Find where the given text appears and provide that cell's center as (X, Y) coordinate. 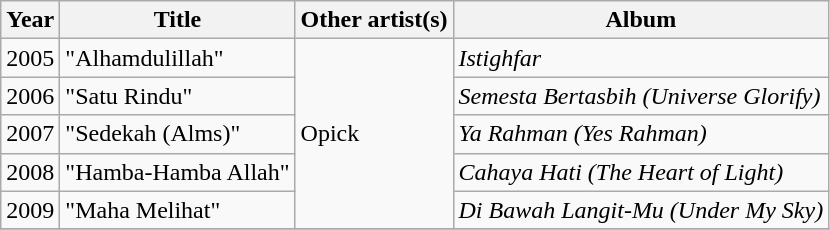
2007 (30, 134)
Other artist(s) (374, 20)
Di Bawah Langit-Mu (Under My Sky) (641, 210)
Opick (374, 134)
Album (641, 20)
"Maha Melihat" (178, 210)
2005 (30, 58)
2008 (30, 172)
Title (178, 20)
Istighfar (641, 58)
Year (30, 20)
Semesta Bertasbih (Universe Glorify) (641, 96)
"Satu Rindu" (178, 96)
2009 (30, 210)
"Alhamdulillah" (178, 58)
Ya Rahman (Yes Rahman) (641, 134)
"Hamba-Hamba Allah" (178, 172)
"Sedekah (Alms)" (178, 134)
2006 (30, 96)
Cahaya Hati (The Heart of Light) (641, 172)
